Identify which cell holds the provided text, then report its [X, Y] central coordinate. 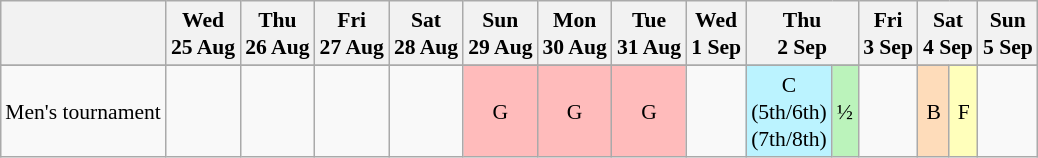
Fri27 Aug [352, 33]
Wed25 Aug [203, 33]
B [934, 110]
Fri3 Sep [888, 33]
Sat4 Sep [948, 33]
Tue31 Aug [649, 33]
Sun29 Aug [500, 33]
Mon30 Aug [575, 33]
½ [845, 110]
Thu2 Sep [802, 33]
Men's tournament [83, 110]
Sun5 Sep [1008, 33]
F [963, 110]
Thu26 Aug [277, 33]
Wed1 Sep [716, 33]
Sat28 Aug [426, 33]
C(5th/6th)(7th/8th) [789, 110]
